Find where the given text appears and provide that cell's center as [x, y] coordinate. 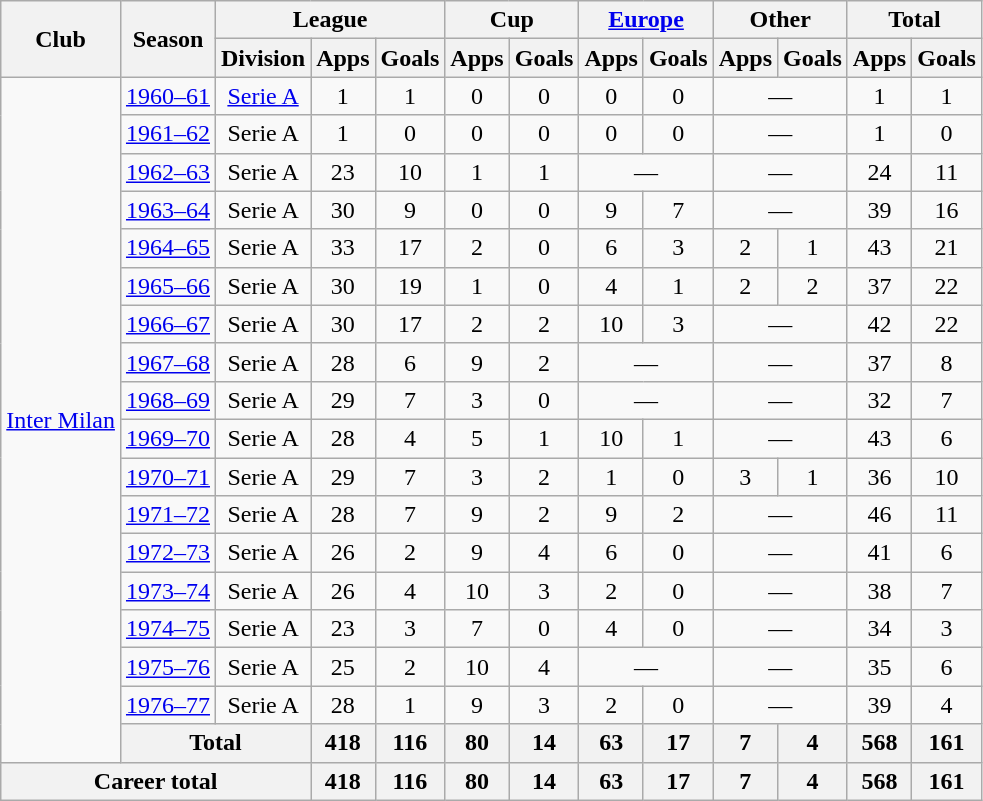
1970–71 [168, 477]
1963–64 [168, 210]
19 [410, 286]
46 [879, 515]
Inter Milan [61, 420]
1966–67 [168, 324]
24 [879, 172]
1976–77 [168, 705]
1961–62 [168, 134]
1969–70 [168, 438]
8 [947, 362]
41 [879, 553]
1967–68 [168, 362]
36 [879, 477]
21 [947, 248]
1973–74 [168, 591]
35 [879, 667]
League [330, 20]
34 [879, 629]
1965–66 [168, 286]
1974–75 [168, 629]
1972–73 [168, 553]
1962–63 [168, 172]
5 [477, 438]
33 [343, 248]
Club [61, 39]
1975–76 [168, 667]
38 [879, 591]
1964–65 [168, 248]
Other [780, 20]
Europe [646, 20]
Season [168, 39]
Division [264, 58]
32 [879, 400]
1960–61 [168, 96]
16 [947, 210]
25 [343, 667]
Career total [156, 781]
1968–69 [168, 400]
1971–72 [168, 515]
Cup [512, 20]
42 [879, 324]
